Return (X, Y) of the center of cell containing provided text 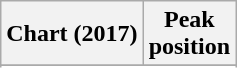
Peak position (189, 34)
Chart (2017) (72, 34)
